Pinpoint the cell where the given text exists, returning its (x, y) midpoint coordinate. 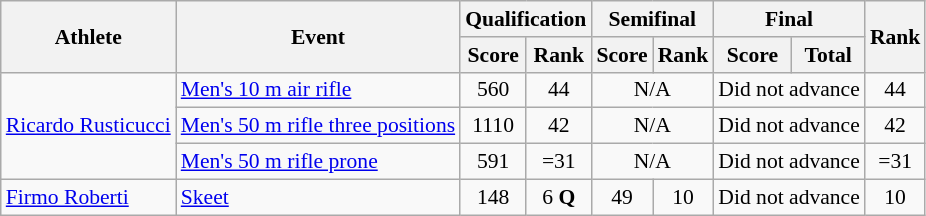
148 (493, 197)
Men's 50 m rifle prone (318, 162)
Total (828, 55)
Semifinal (652, 19)
560 (493, 90)
6 Q (558, 197)
Event (318, 36)
Firmo Roberti (88, 197)
591 (493, 162)
1110 (493, 126)
Ricardo Rusticucci (88, 126)
Qualification (526, 19)
49 (622, 197)
Skeet (318, 197)
Athlete (88, 36)
Final (789, 19)
Men's 50 m rifle three positions (318, 126)
Men's 10 m air rifle (318, 90)
